For the text-containing cell, return its midpoint in [X, Y] coordinate format. 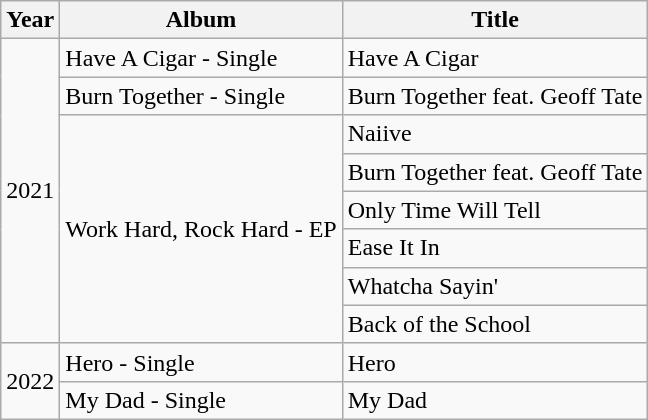
Hero - Single [201, 362]
Only Time Will Tell [495, 210]
Naiive [495, 134]
2021 [30, 191]
Back of the School [495, 324]
Title [495, 20]
Ease It In [495, 248]
Have A Cigar - Single [201, 58]
Hero [495, 362]
Work Hard, Rock Hard - EP [201, 229]
Burn Together - Single [201, 96]
Album [201, 20]
2022 [30, 381]
My Dad - Single [201, 400]
My Dad [495, 400]
Year [30, 20]
Whatcha Sayin' [495, 286]
Have A Cigar [495, 58]
